Identify which cell holds the provided text, then report its [x, y] central coordinate. 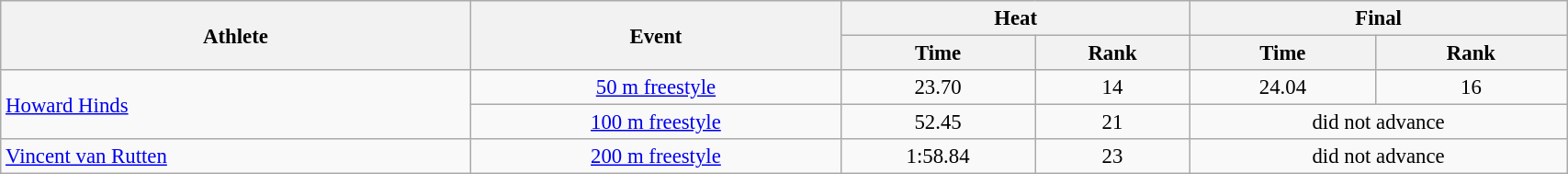
23 [1111, 157]
21 [1111, 122]
24.04 [1282, 87]
1:58.84 [939, 157]
200 m freestyle [656, 157]
100 m freestyle [656, 122]
23.70 [939, 87]
14 [1111, 87]
Athlete [235, 35]
52.45 [939, 122]
Howard Hinds [235, 105]
50 m freestyle [656, 87]
16 [1471, 87]
Vincent van Rutten [235, 157]
Event [656, 35]
Heat [1016, 18]
Final [1378, 18]
